Return the [X, Y] coordinate for the center point of the cell that contains the specified text.  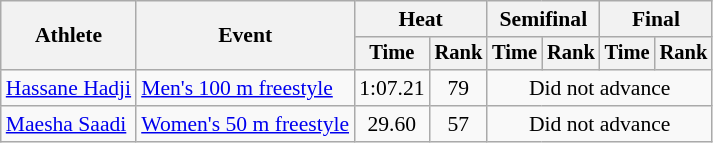
Heat [420, 19]
Women's 50 m freestyle [245, 124]
Men's 100 m freestyle [245, 88]
57 [459, 124]
29.60 [392, 124]
79 [459, 88]
Semifinal [543, 19]
Maesha Saadi [68, 124]
Hassane Hadji [68, 88]
1:07.21 [392, 88]
Final [656, 19]
Event [245, 36]
Athlete [68, 36]
